Locate the cell with the specified text and output its (x, y) center coordinate. 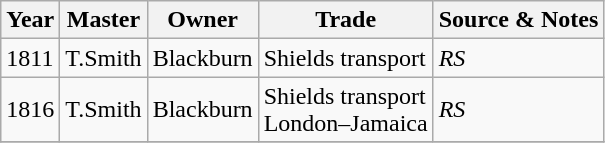
Owner (202, 20)
Year (30, 20)
1816 (30, 110)
Shields transportLondon–Jamaica (346, 110)
Trade (346, 20)
Master (104, 20)
Shields transport (346, 58)
1811 (30, 58)
Source & Notes (518, 20)
